Scan for the cell matching the given text and deliver its [X, Y] coordinate at center. 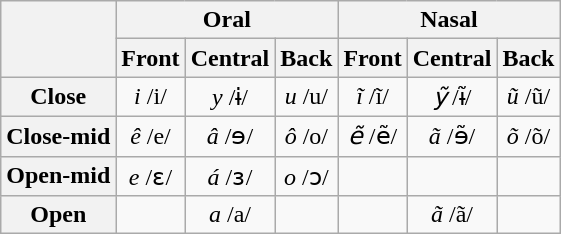
ã /ã/ [452, 215]
Close-mid [58, 136]
Nasal [449, 20]
u /u/ [306, 97]
õ /õ/ [528, 136]
â /ɘ/ [230, 136]
i /i/ [150, 97]
ũ /ũ/ [528, 97]
Open [58, 215]
ĩ /ĩ/ [372, 97]
o /ɔ/ [306, 176]
Oral [227, 20]
y /ɨ/ [230, 97]
ỹ /ɨ̃/ [452, 97]
ô /o/ [306, 136]
á /ɜ/ [230, 176]
a /a/ [230, 215]
ê /e/ [150, 136]
Close [58, 97]
ẽ /ẽ/ [372, 136]
e /ɛ/ [150, 176]
ã /ɘ̃/ [452, 136]
Open-mid [58, 176]
